Identify which cell holds the provided text, then report its (x, y) central coordinate. 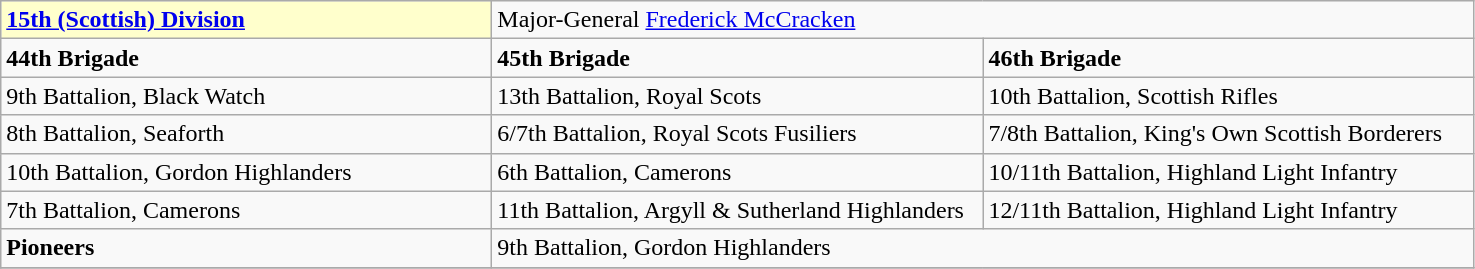
6/7th Battalion, Royal Scots Fusiliers (738, 134)
7/8th Battalion, King's Own Scottish Borderers (1228, 134)
11th Battalion, Argyll & Sutherland Highlanders (738, 210)
9th Battalion, Gordon Highlanders (983, 248)
9th Battalion, Black Watch (246, 96)
10th Battalion, Gordon Highlanders (246, 172)
7th Battalion, Camerons (246, 210)
8th Battalion, Seaforth (246, 134)
10/11th Battalion, Highland Light Infantry (1228, 172)
13th Battalion, Royal Scots (738, 96)
46th Brigade (1228, 58)
45th Brigade (738, 58)
44th Brigade (246, 58)
15th (Scottish) Division (246, 20)
6th Battalion, Camerons (738, 172)
Major-General Frederick McCracken (983, 20)
12/11th Battalion, Highland Light Infantry (1228, 210)
10th Battalion, Scottish Rifles (1228, 96)
Pioneers (246, 248)
